Extract the [x, y] coordinate from the center of the cell holding the provided text.  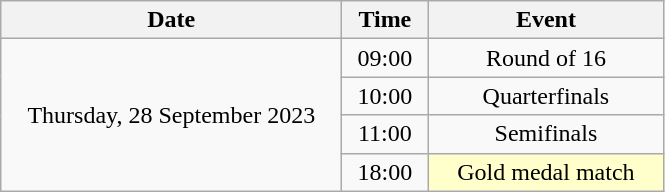
Time [385, 20]
Quarterfinals [546, 96]
Date [172, 20]
Semifinals [546, 134]
Thursday, 28 September 2023 [172, 115]
Event [546, 20]
Round of 16 [546, 58]
10:00 [385, 96]
18:00 [385, 172]
Gold medal match [546, 172]
11:00 [385, 134]
09:00 [385, 58]
